Extract the (x, y) coordinate from the center of the cell holding the provided text.  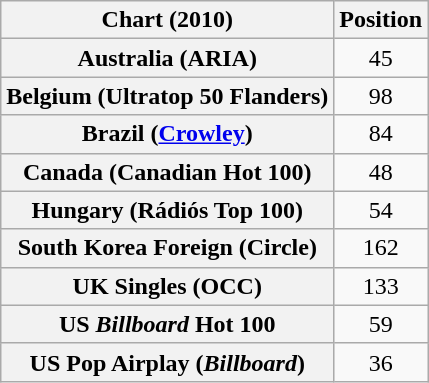
South Korea Foreign (Circle) (168, 248)
US Billboard Hot 100 (168, 324)
UK Singles (OCC) (168, 286)
48 (381, 172)
84 (381, 134)
US Pop Airplay (Billboard) (168, 362)
Canada (Canadian Hot 100) (168, 172)
Hungary (Rádiós Top 100) (168, 210)
98 (381, 96)
Chart (2010) (168, 20)
133 (381, 286)
36 (381, 362)
Position (381, 20)
Belgium (Ultratop 50 Flanders) (168, 96)
54 (381, 210)
Australia (ARIA) (168, 58)
45 (381, 58)
Brazil (Crowley) (168, 134)
162 (381, 248)
59 (381, 324)
